Output the [X, Y] coordinate of the center of the cell containing the given text.  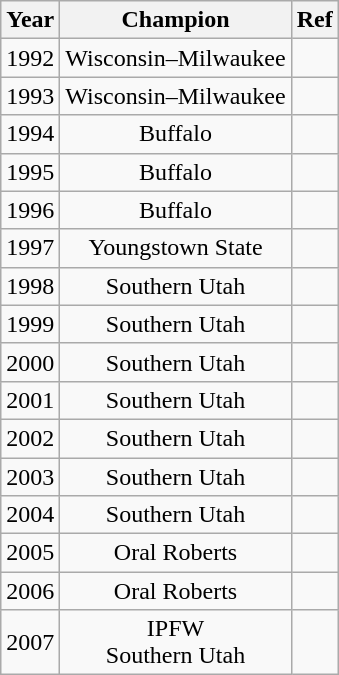
Champion [176, 20]
1995 [30, 172]
1992 [30, 58]
Youngstown State [176, 248]
1998 [30, 286]
1999 [30, 324]
1993 [30, 96]
2004 [30, 515]
Ref [314, 20]
2003 [30, 477]
1996 [30, 210]
2002 [30, 438]
2001 [30, 400]
Year [30, 20]
IPFWSouthern Utah [176, 642]
2005 [30, 553]
2007 [30, 642]
1997 [30, 248]
2006 [30, 591]
2000 [30, 362]
1994 [30, 134]
